Locate the cell with the specified text and output its (x, y) center coordinate. 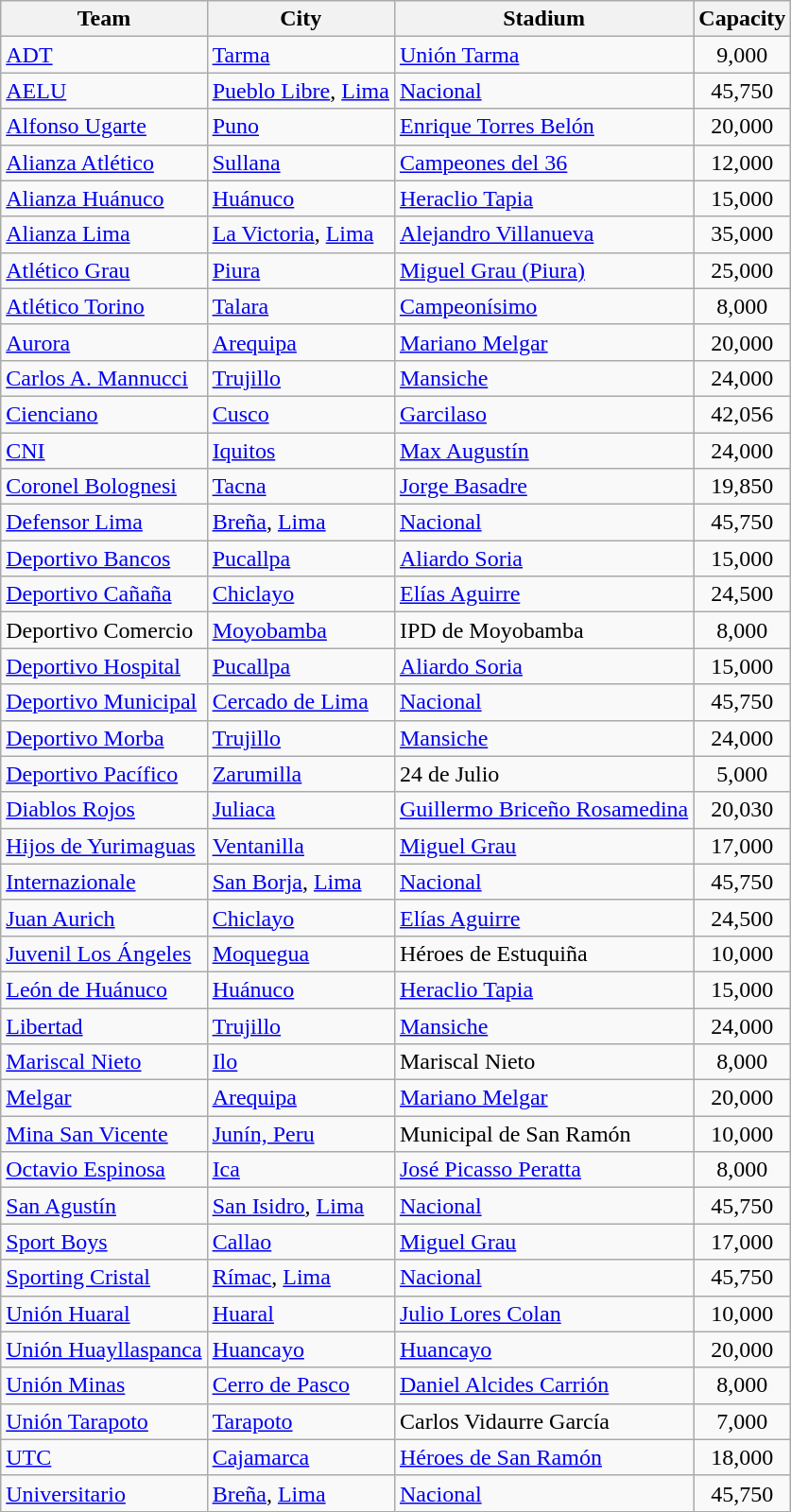
Carlos Vidaurre García (543, 1421)
José Picasso Peratta (543, 1170)
Junín, Peru (301, 1134)
Sullana (301, 163)
9,000 (743, 55)
Sporting Cristal (104, 1278)
Guillermo Briceño Rosamedina (543, 810)
Melgar (104, 1098)
Aurora (104, 342)
Universitario (104, 1493)
Pueblo Libre, Lima (301, 91)
42,056 (743, 414)
Alejandro Villanueva (543, 234)
Unión Huayllaspanca (104, 1349)
Juvenil Los Ángeles (104, 954)
18,000 (743, 1457)
Unión Tarapoto (104, 1421)
Deportivo Comercio (104, 630)
Atlético Grau (104, 270)
León de Huánuco (104, 989)
Cajamarca (301, 1457)
19,850 (743, 487)
12,000 (743, 163)
25,000 (743, 270)
La Victoria, Lima (301, 234)
UTC (104, 1457)
San Agustín (104, 1206)
Héroes de San Ramón (543, 1457)
Max Augustín (543, 451)
Carlos A. Mannucci (104, 378)
Mina San Vicente (104, 1134)
IPD de Moyobamba (543, 630)
Rímac, Lima (301, 1278)
Cusco (301, 414)
AELU (104, 91)
Campeones del 36 (543, 163)
Juan Aurich (104, 918)
Libertad (104, 1025)
Puno (301, 127)
ADT (104, 55)
Tarma (301, 55)
Daniel Alcides Carrión (543, 1385)
Cerro de Pasco (301, 1385)
Callao (301, 1242)
Campeonísimo (543, 306)
Hijos de Yurimaguas (104, 846)
35,000 (743, 234)
Ventanilla (301, 846)
Deportivo Bancos (104, 558)
Defensor Lima (104, 523)
Stadium (543, 19)
5,000 (743, 774)
Iquitos (301, 451)
Moyobamba (301, 630)
Piura (301, 270)
Talara (301, 306)
Capacity (743, 19)
Deportivo Morba (104, 738)
7,000 (743, 1421)
Tarapoto (301, 1421)
Coronel Bolognesi (104, 487)
Ilo (301, 1062)
Unión Minas (104, 1385)
Moquegua (301, 954)
Alianza Lima (104, 234)
Garcilaso (543, 414)
24 de Julio (543, 774)
Municipal de San Ramón (543, 1134)
City (301, 19)
Sport Boys (104, 1242)
Enrique Torres Belón (543, 127)
Huaral (301, 1314)
CNI (104, 451)
Atlético Torino (104, 306)
20,030 (743, 810)
Héroes de Estuquiña (543, 954)
Cienciano (104, 414)
Zarumilla (301, 774)
San Borja, Lima (301, 882)
Alianza Atlético (104, 163)
Cercado de Lima (301, 702)
Alfonso Ugarte (104, 127)
Miguel Grau (Piura) (543, 270)
Ica (301, 1170)
Tacna (301, 487)
Jorge Basadre (543, 487)
Deportivo Pacífico (104, 774)
Internazionale (104, 882)
San Isidro, Lima (301, 1206)
Unión Huaral (104, 1314)
Deportivo Hospital (104, 666)
Diablos Rojos (104, 810)
Alianza Huánuco (104, 198)
Juliaca (301, 810)
Team (104, 19)
Julio Lores Colan (543, 1314)
Deportivo Cañaña (104, 594)
Unión Tarma (543, 55)
Deportivo Municipal (104, 702)
Octavio Espinosa (104, 1170)
